Search for the cell housing the specified text and yield its [X, Y] center coordinate. 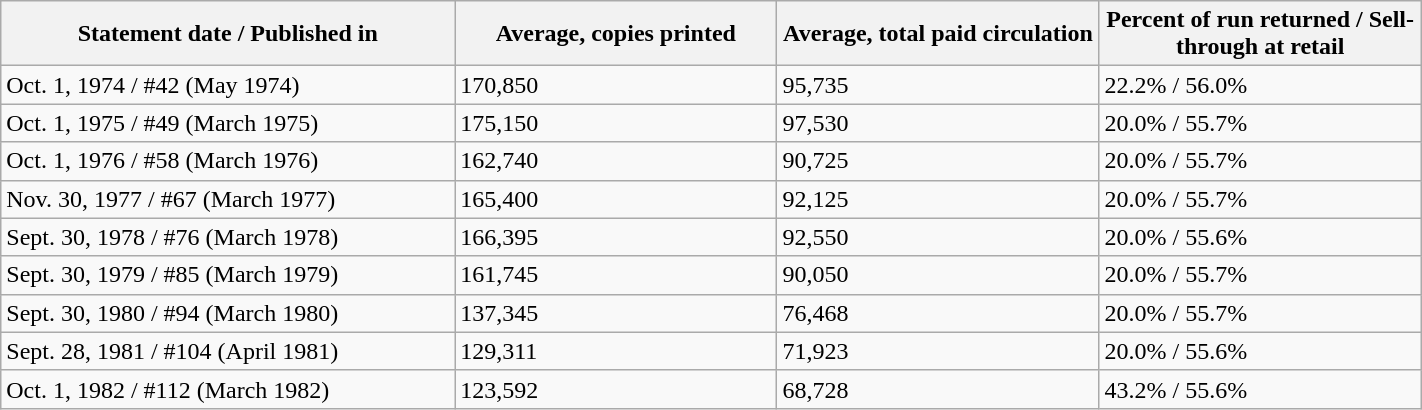
68,728 [938, 389]
Oct. 1, 1976 / #58 (March 1976) [228, 161]
76,468 [938, 313]
22.2% / 56.0% [1260, 85]
90,725 [938, 161]
Nov. 30, 1977 / #67 (March 1977) [228, 199]
Oct. 1, 1975 / #49 (March 1975) [228, 123]
Oct. 1, 1982 / #112 (March 1982) [228, 389]
97,530 [938, 123]
90,050 [938, 275]
92,550 [938, 237]
95,735 [938, 85]
Average, total paid circulation [938, 34]
165,400 [616, 199]
Average, copies printed [616, 34]
92,125 [938, 199]
43.2% / 55.6% [1260, 389]
Sept. 30, 1979 / #85 (March 1979) [228, 275]
Sept. 28, 1981 / #104 (April 1981) [228, 351]
170,850 [616, 85]
161,745 [616, 275]
162,740 [616, 161]
Oct. 1, 1974 / #42 (May 1974) [228, 85]
Sept. 30, 1978 / #76 (March 1978) [228, 237]
Statement date / Published in [228, 34]
166,395 [616, 237]
137,345 [616, 313]
Percent of run returned / Sell-through at retail [1260, 34]
Sept. 30, 1980 / #94 (March 1980) [228, 313]
175,150 [616, 123]
123,592 [616, 389]
129,311 [616, 351]
71,923 [938, 351]
